Scan for the cell matching the given text and deliver its (X, Y) coordinate at center. 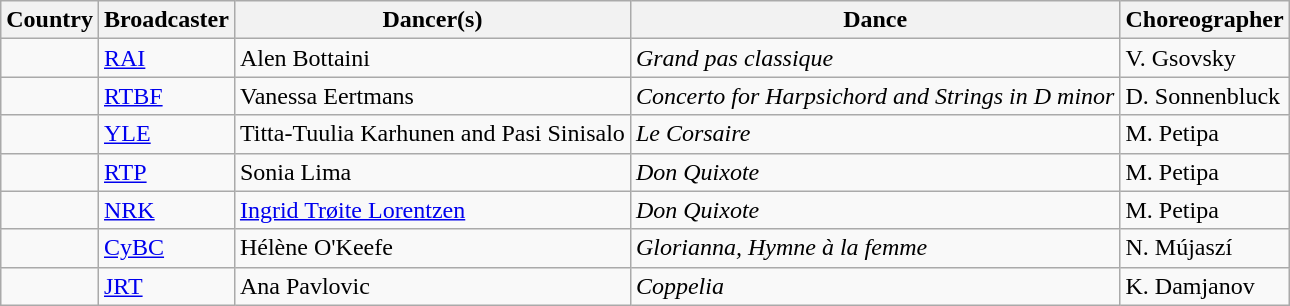
Titta-Tuulia Karhunen and Pasi Sinisalo (432, 134)
Alen Bottaini (432, 58)
JRT (166, 286)
RTP (166, 172)
Ana Pavlovic (432, 286)
Country (50, 20)
Dancer(s) (432, 20)
Vanessa Eertmans (432, 96)
Dance (875, 20)
Grand pas classique (875, 58)
N. Mújaszí (1204, 248)
Le Corsaire (875, 134)
RAI (166, 58)
Concerto for Harpsichord and Strings in D minor (875, 96)
NRK (166, 210)
D. Sonnenbluck (1204, 96)
Choreographer (1204, 20)
YLE (166, 134)
Broadcaster (166, 20)
Glorianna, Hymne à la femme (875, 248)
Ingrid Trøite Lorentzen (432, 210)
CyBC (166, 248)
RTBF (166, 96)
Hélène O'Keefe (432, 248)
Sonia Lima (432, 172)
Coppelia (875, 286)
K. Damjanov (1204, 286)
V. Gsovsky (1204, 58)
